Provide the [x, y] coordinate of the cell's center where the given text is located.  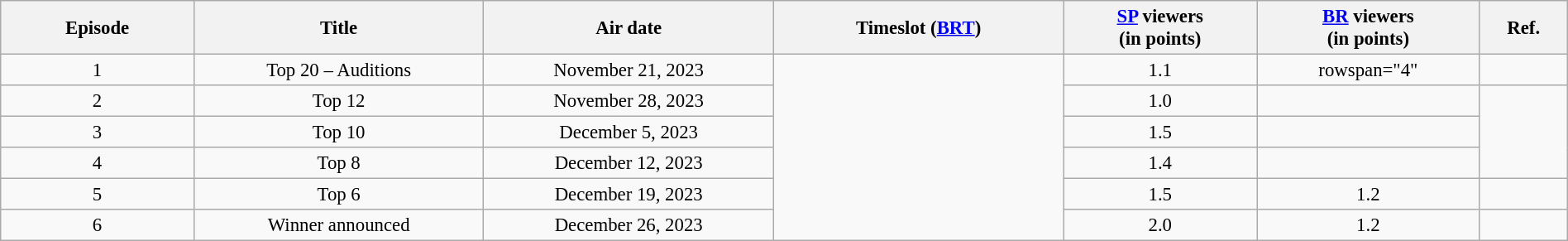
Top 12 [339, 101]
5 [98, 195]
Title [339, 28]
November 21, 2023 [629, 70]
1.4 [1160, 163]
Top 8 [339, 163]
SP viewers(in points) [1160, 28]
rowspan="4" [1369, 70]
Air date [629, 28]
Top 10 [339, 133]
Timeslot (BRT) [918, 28]
BR viewers(in points) [1369, 28]
Top 6 [339, 195]
Ref. [1523, 28]
2 [98, 101]
4 [98, 163]
3 [98, 133]
Top 20 – Auditions [339, 70]
1 [98, 70]
December 5, 2023 [629, 133]
December 19, 2023 [629, 195]
November 28, 2023 [629, 101]
Episode [98, 28]
1.0 [1160, 101]
December 12, 2023 [629, 163]
1.1 [1160, 70]
1.2 [1369, 195]
